Capture the cell that displays the provided text and extract its (X, Y) central coordinate. 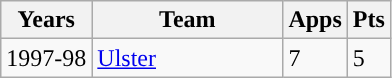
Ulster (188, 58)
1997-98 (46, 58)
Years (46, 20)
5 (368, 58)
7 (315, 58)
Apps (315, 20)
Team (188, 20)
Pts (368, 20)
